Identify which cell holds the provided text, then report its [x, y] central coordinate. 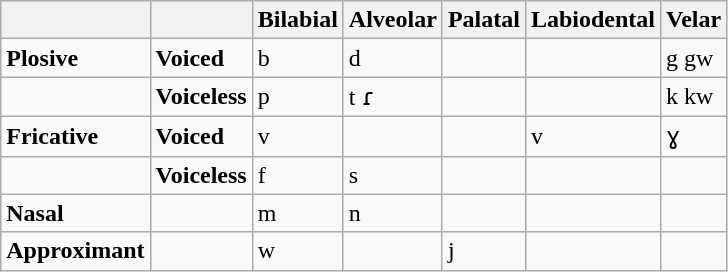
n [392, 213]
t ɾ [392, 97]
b [298, 58]
Approximant [76, 251]
Fricative [76, 136]
Bilabial [298, 20]
k kw [694, 97]
ɣ [694, 136]
j [484, 251]
m [298, 213]
Nasal [76, 213]
g gw [694, 58]
Labiodental [592, 20]
f [298, 175]
s [392, 175]
w [298, 251]
d [392, 58]
Alveolar [392, 20]
Plosive [76, 58]
Palatal [484, 20]
Velar [694, 20]
p [298, 97]
